For the text-containing cell, return its midpoint in [x, y] coordinate format. 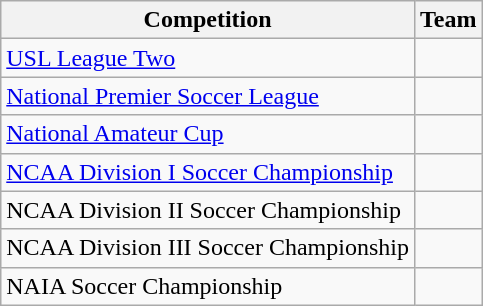
National Amateur Cup [208, 134]
National Premier Soccer League [208, 96]
Competition [208, 20]
NCAA Division II Soccer Championship [208, 210]
NCAA Division III Soccer Championship [208, 248]
NAIA Soccer Championship [208, 286]
NCAA Division I Soccer Championship [208, 172]
Team [448, 20]
USL League Two [208, 58]
